Provide the [X, Y] coordinate of the cell's center where the given text is located.  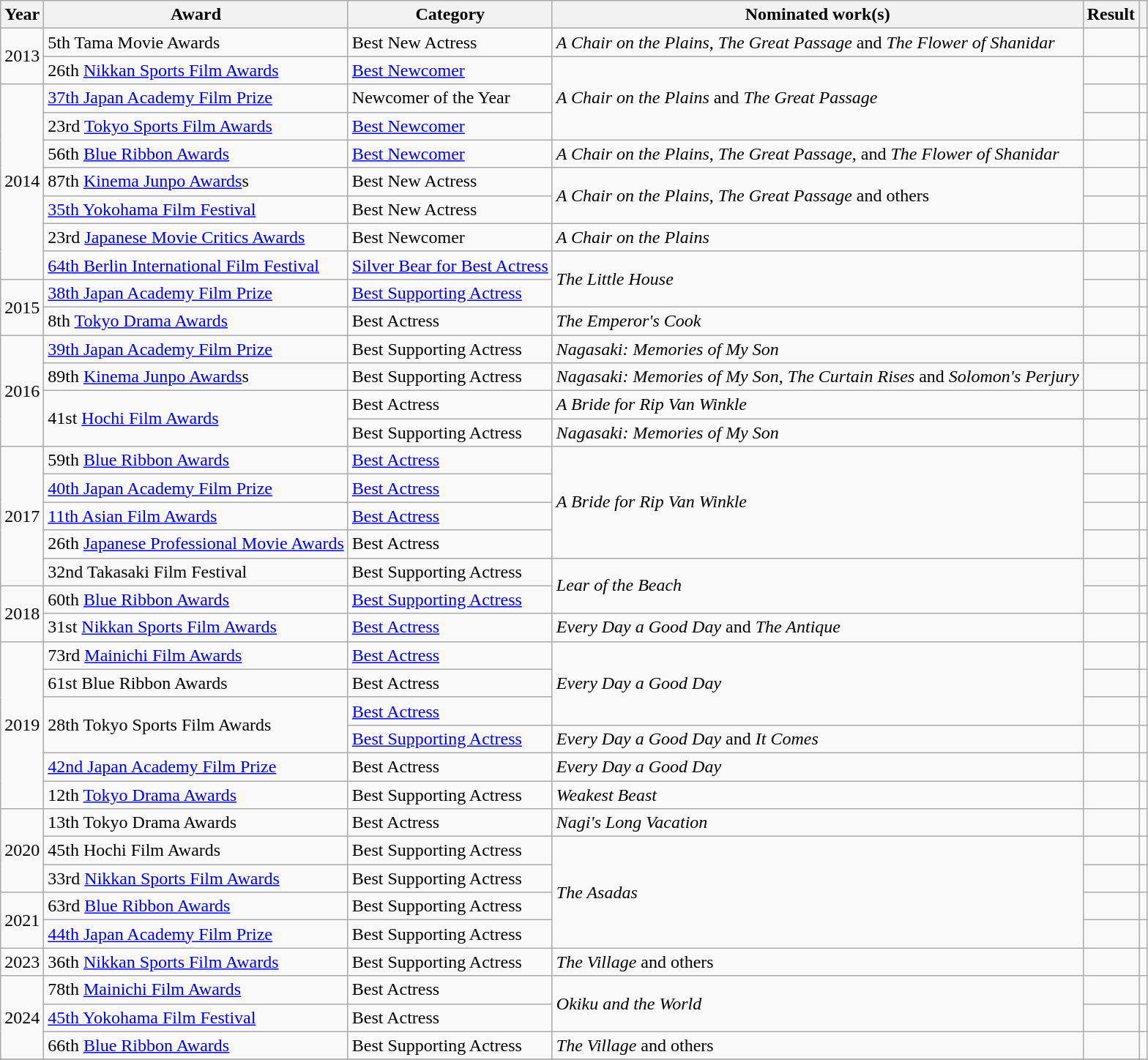
73rd Mainichi Film Awards [196, 655]
2014 [22, 182]
61st Blue Ribbon Awards [196, 683]
A Chair on the Plains, The Great Passage, and The Flower of Shanidar [817, 154]
11th Asian Film Awards [196, 516]
2024 [22, 1018]
33rd Nikkan Sports Film Awards [196, 878]
37th Japan Academy Film Prize [196, 98]
36th Nikkan Sports Film Awards [196, 962]
2021 [22, 920]
26th Japanese Professional Movie Awards [196, 544]
8th Tokyo Drama Awards [196, 321]
39th Japan Academy Film Prize [196, 349]
2017 [22, 516]
87th Kinema Junpo Awardss [196, 182]
2015 [22, 307]
A Chair on the Plains and The Great Passage [817, 98]
Silver Bear for Best Actress [450, 265]
64th Berlin International Film Festival [196, 265]
23rd Japanese Movie Critics Awards [196, 237]
26th Nikkan Sports Film Awards [196, 70]
2013 [22, 56]
5th Tama Movie Awards [196, 42]
13th Tokyo Drama Awards [196, 823]
42nd Japan Academy Film Prize [196, 766]
59th Blue Ribbon Awards [196, 460]
A Chair on the Plains [817, 237]
38th Japan Academy Film Prize [196, 293]
89th Kinema Junpo Awardss [196, 377]
Nagasaki: Memories of My Son, The Curtain Rises and Solomon's Perjury [817, 377]
60th Blue Ribbon Awards [196, 600]
Weakest Beast [817, 794]
The Little House [817, 279]
12th Tokyo Drama Awards [196, 794]
32nd Takasaki Film Festival [196, 572]
Every Day a Good Day and The Antique [817, 627]
41st Hochi Film Awards [196, 419]
2019 [22, 725]
2018 [22, 613]
45th Hochi Film Awards [196, 851]
28th Tokyo Sports Film Awards [196, 725]
Newcomer of the Year [450, 98]
2016 [22, 391]
Result [1111, 15]
Lear of the Beach [817, 586]
66th Blue Ribbon Awards [196, 1045]
78th Mainichi Film Awards [196, 990]
23rd Tokyo Sports Film Awards [196, 126]
63rd Blue Ribbon Awards [196, 906]
44th Japan Academy Film Prize [196, 934]
2020 [22, 851]
A Chair on the Plains, The Great Passage and others [817, 195]
The Emperor's Cook [817, 321]
Year [22, 15]
35th Yokohama Film Festival [196, 209]
31st Nikkan Sports Film Awards [196, 627]
45th Yokohama Film Festival [196, 1018]
The Asadas [817, 892]
40th Japan Academy Film Prize [196, 488]
Category [450, 15]
56th Blue Ribbon Awards [196, 154]
Every Day a Good Day and It Comes [817, 739]
Award [196, 15]
Nagi's Long Vacation [817, 823]
Nominated work(s) [817, 15]
A Chair on the Plains, The Great Passage and The Flower of Shanidar [817, 42]
2023 [22, 962]
Okiku and the World [817, 1004]
